Output the [x, y] coordinate of the center of the cell containing the given text.  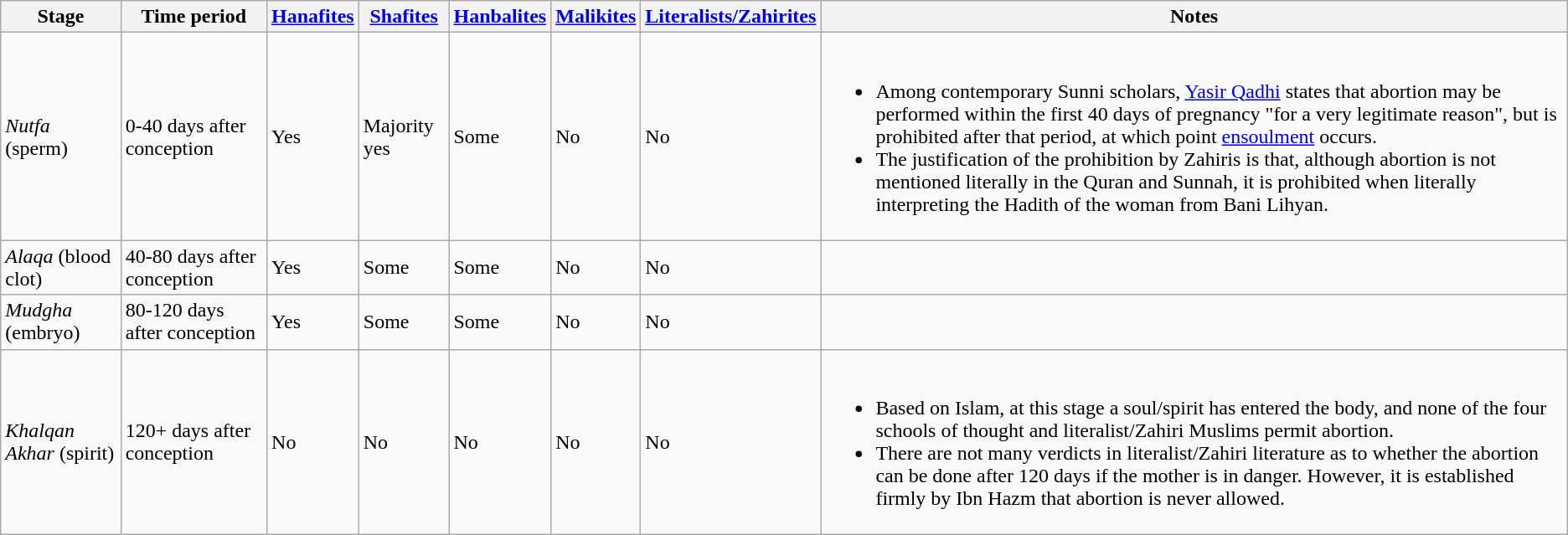
Khalqan Akhar (spirit) [60, 442]
Shafites [404, 17]
80-120 days after conception [193, 322]
Literalists/Zahirites [730, 17]
120+ days after conception [193, 442]
Malikites [596, 17]
Stage [60, 17]
Alaqa (blood clot) [60, 268]
Hanafites [313, 17]
40-80 days after conception [193, 268]
Mudgha (embryo) [60, 322]
Hanbalites [500, 17]
Time period [193, 17]
Notes [1194, 17]
Nutfa (sperm) [60, 136]
0-40 days after conception [193, 136]
Majority yes [404, 136]
